Scan for the cell matching the given text and deliver its (x, y) coordinate at center. 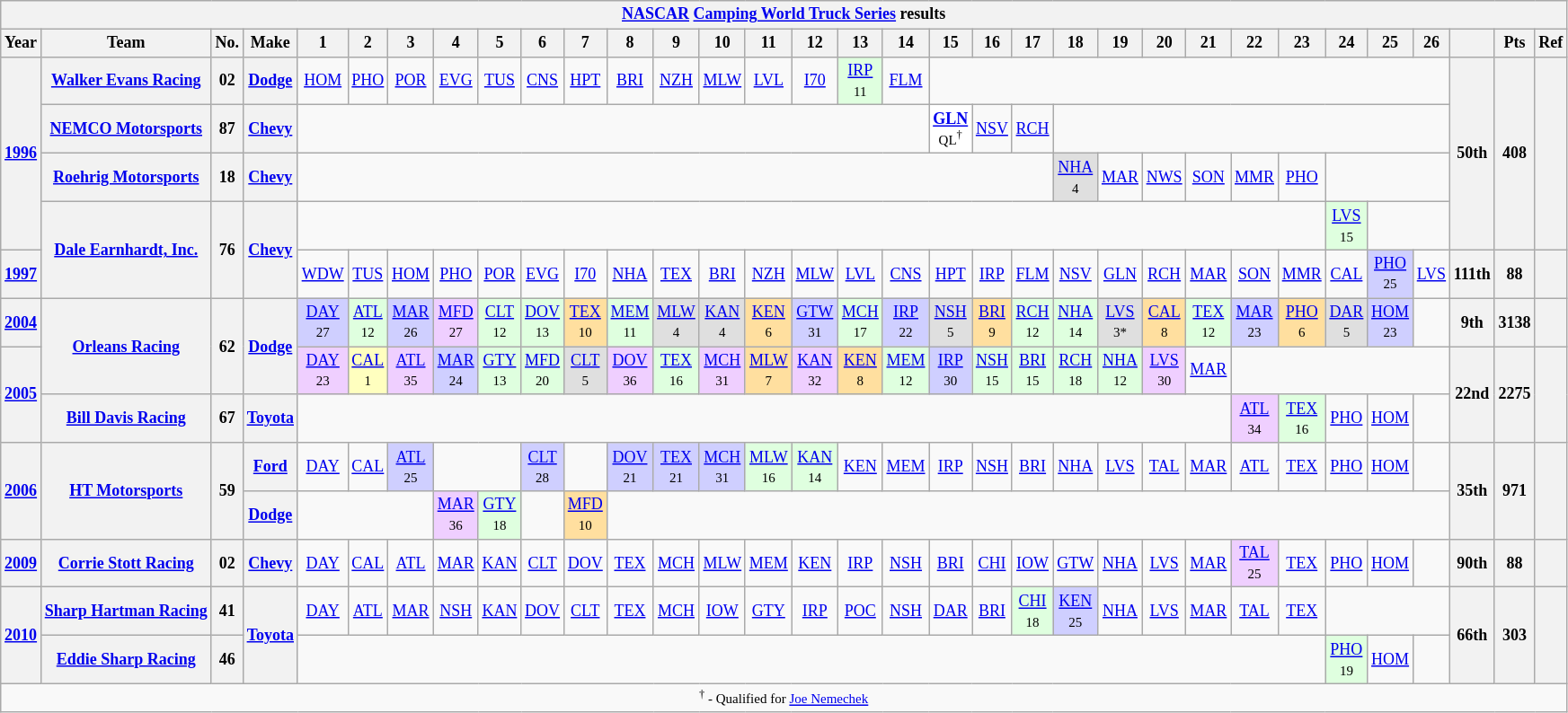
CHI (992, 563)
Walker Evans Racing (126, 81)
PHO6 (1301, 322)
2005 (22, 395)
303 (1515, 636)
LVS3* (1121, 322)
6 (543, 43)
GTW31 (814, 322)
POC (860, 612)
KAN32 (814, 371)
NEMCO Motorsports (126, 129)
LVS15 (1346, 226)
5 (500, 43)
GTW (1076, 563)
87 (226, 129)
IRP11 (860, 81)
35th (1472, 490)
ATL35 (412, 371)
3138 (1515, 322)
9th (1472, 322)
1996 (22, 153)
41 (226, 612)
Pts (1515, 43)
1997 (22, 274)
WDW (323, 274)
GTY18 (500, 515)
19 (1121, 43)
CHI18 (1032, 612)
CAL1 (368, 371)
17 (1032, 43)
MLW16 (768, 467)
NSH15 (992, 371)
Sharp Hartman Racing (126, 612)
ATL34 (1254, 418)
Make (270, 43)
BRI15 (1032, 371)
MAR24 (456, 371)
HOM23 (1391, 322)
KAN14 (814, 467)
NHA4 (1076, 178)
62 (226, 347)
21 (1209, 43)
ATL25 (412, 467)
MFD27 (456, 322)
Roehrig Motorsports (126, 178)
DOV36 (630, 371)
TEX21 (676, 467)
1 (323, 43)
16 (992, 43)
2010 (22, 636)
DOV13 (543, 322)
HT Motorsports (126, 490)
Team (126, 43)
12 (814, 43)
3 (412, 43)
76 (226, 250)
Dale Earnhardt, Inc. (126, 250)
GLNQL† (951, 129)
LVS30 (1165, 371)
KEN25 (1076, 612)
23 (1301, 43)
RCH18 (1076, 371)
† - Qualified for Joe Nemechek (784, 698)
408 (1515, 153)
26 (1431, 43)
9 (676, 43)
2275 (1515, 395)
67 (226, 418)
10 (722, 43)
GTY (768, 612)
MFD20 (543, 371)
NSH5 (951, 322)
22nd (1472, 395)
Orleans Racing (126, 347)
ATL12 (368, 322)
Ref (1551, 43)
25 (1391, 43)
MEM12 (906, 371)
CLT12 (500, 322)
NASCAR Camping World Truck Series results (784, 14)
59 (226, 490)
Year (22, 43)
PHO25 (1391, 274)
MLW4 (676, 322)
DOV21 (630, 467)
DAR (951, 612)
15 (951, 43)
66th (1472, 636)
111th (1472, 274)
MAR36 (456, 515)
KEN6 (768, 322)
DAR5 (1346, 322)
DAY27 (323, 322)
DAY23 (323, 371)
TEX10 (585, 322)
BRI9 (992, 322)
GTY13 (500, 371)
22 (1254, 43)
NWS (1165, 178)
7 (585, 43)
CAL8 (1165, 322)
971 (1515, 490)
50th (1472, 153)
8 (630, 43)
GLN (1121, 274)
TAL25 (1254, 563)
MLW7 (768, 371)
11 (768, 43)
Ford (270, 467)
NHA12 (1121, 371)
CLT28 (543, 467)
MAR26 (412, 322)
No. (226, 43)
4 (456, 43)
MCH17 (860, 322)
CLT5 (585, 371)
TEX12 (1209, 322)
2006 (22, 490)
46 (226, 660)
24 (1346, 43)
Bill Davis Racing (126, 418)
90th (1472, 563)
RCH12 (1032, 322)
14 (906, 43)
2009 (22, 563)
Corrie Stott Racing (126, 563)
2004 (22, 322)
20 (1165, 43)
IRP22 (906, 322)
2 (368, 43)
MEM11 (630, 322)
KAN4 (722, 322)
MFD10 (585, 515)
Eddie Sharp Racing (126, 660)
NHA14 (1076, 322)
IRP30 (951, 371)
KEN8 (860, 371)
MAR23 (1254, 322)
PHO19 (1346, 660)
13 (860, 43)
